Detect which cell encompasses the target text, then output its [X, Y] center coordinate. 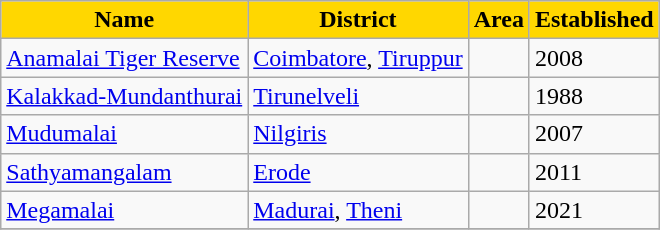
Erode [358, 172]
District [358, 20]
2008 [594, 58]
Name [124, 20]
Mudumalai [124, 134]
Established [594, 20]
Area [498, 20]
Madurai, Theni [358, 210]
2007 [594, 134]
Coimbatore, Tiruppur [358, 58]
Kalakkad-Mundanthurai [124, 96]
2021 [594, 210]
Tirunelveli [358, 96]
2011 [594, 172]
Megamalai [124, 210]
Nilgiris [358, 134]
Anamalai Tiger Reserve [124, 58]
1988 [594, 96]
Sathyamangalam [124, 172]
